Return (X, Y) of the center of cell containing provided text 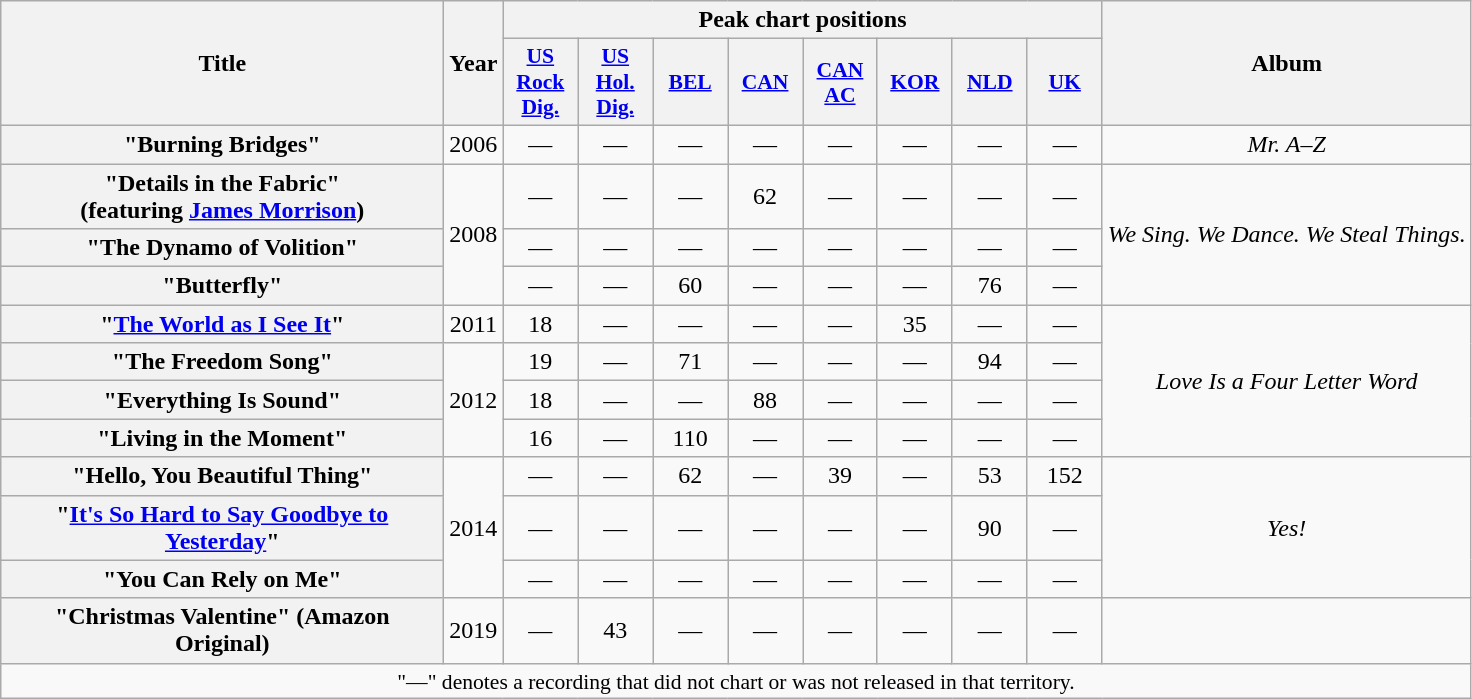
Album (1286, 64)
76 (990, 286)
NLD (990, 82)
BEL (690, 82)
Mr. A–Z (1286, 144)
USRockDig. (540, 82)
"Living in the Moment" (222, 438)
"Hello, You Beautiful Thing" (222, 476)
2006 (474, 144)
2014 (474, 528)
"The Dynamo of Volition" (222, 248)
Year (474, 64)
KOR (914, 82)
"Details in the Fabric"(featuring James Morrison) (222, 196)
"The World as I See It" (222, 324)
43 (616, 630)
CANAC (840, 82)
2012 (474, 400)
71 (690, 362)
"You Can Rely on Me" (222, 579)
"Butterfly" (222, 286)
"Christmas Valentine" (Amazon Original) (222, 630)
"The Freedom Song" (222, 362)
Peak chart positions (802, 20)
60 (690, 286)
Yes! (1286, 528)
110 (690, 438)
Title (222, 64)
2019 (474, 630)
152 (1064, 476)
We Sing. We Dance. We Steal Things. (1286, 234)
"Everything Is Sound" (222, 400)
"It's So Hard to Say Goodbye to Yesterday" (222, 528)
"Burning Bridges" (222, 144)
2008 (474, 234)
90 (990, 528)
19 (540, 362)
Love Is a Four Letter Word (1286, 381)
53 (990, 476)
94 (990, 362)
2011 (474, 324)
CAN (766, 82)
35 (914, 324)
16 (540, 438)
USHol.Dig. (616, 82)
39 (840, 476)
"—" denotes a recording that did not chart or was not released in that territory. (736, 681)
UK (1064, 82)
88 (766, 400)
